From the cell containing the given text, extract its center point as [X, Y] coordinate. 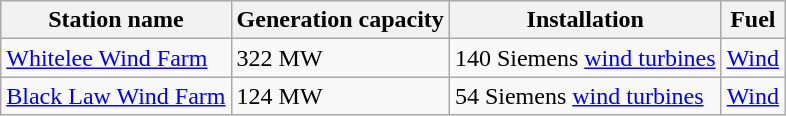
Installation [585, 20]
Generation capacity [340, 20]
Fuel [752, 20]
Station name [116, 20]
Whitelee Wind Farm [116, 58]
124 MW [340, 96]
140 Siemens wind turbines [585, 58]
322 MW [340, 58]
54 Siemens wind turbines [585, 96]
Black Law Wind Farm [116, 96]
